Pinpoint the cell where the given text exists, returning its (X, Y) midpoint coordinate. 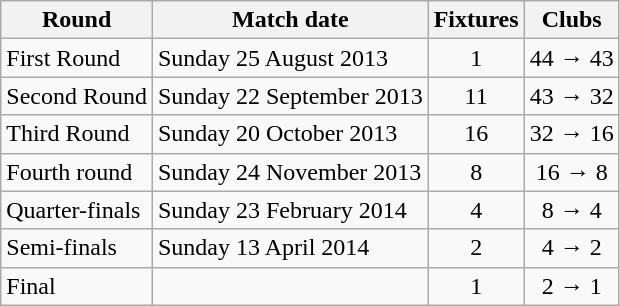
Sunday 23 February 2014 (290, 210)
First Round (77, 58)
Final (77, 286)
Second Round (77, 96)
4 (476, 210)
Match date (290, 20)
Sunday 13 April 2014 (290, 248)
Fixtures (476, 20)
Sunday 24 November 2013 (290, 172)
32 → 16 (572, 134)
43 → 32 (572, 96)
16 (476, 134)
Third Round (77, 134)
Quarter-finals (77, 210)
8 (476, 172)
Sunday 22 September 2013 (290, 96)
Semi-finals (77, 248)
Round (77, 20)
11 (476, 96)
Fourth round (77, 172)
2 → 1 (572, 286)
16 → 8 (572, 172)
44 → 43 (572, 58)
Sunday 25 August 2013 (290, 58)
4 → 2 (572, 248)
2 (476, 248)
Clubs (572, 20)
Sunday 20 October 2013 (290, 134)
8 → 4 (572, 210)
